Find where the given text appears and provide that cell's center as [x, y] coordinate. 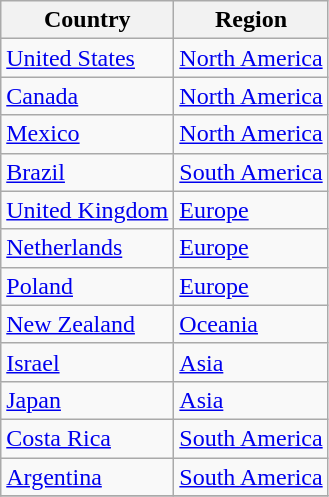
Poland [88, 286]
Brazil [88, 172]
New Zealand [88, 324]
Japan [88, 400]
Israel [88, 362]
United States [88, 58]
Argentina [88, 477]
Oceania [251, 324]
Country [88, 20]
Netherlands [88, 248]
Costa Rica [88, 438]
Region [251, 20]
United Kingdom [88, 210]
Mexico [88, 134]
Canada [88, 96]
